Search for the cell housing the specified text and yield its [X, Y] center coordinate. 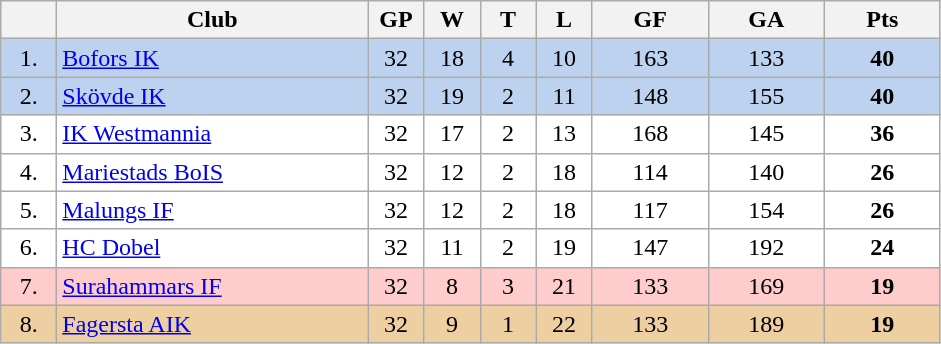
6. [29, 248]
3. [29, 134]
17 [452, 134]
HC Dobel [212, 248]
GA [766, 20]
24 [882, 248]
Bofors IK [212, 58]
10 [564, 58]
1. [29, 58]
3 [508, 286]
189 [766, 324]
T [508, 20]
147 [650, 248]
Surahammars IF [212, 286]
Fagersta AIK [212, 324]
Mariestads BoIS [212, 172]
Malungs IF [212, 210]
W [452, 20]
8 [452, 286]
9 [452, 324]
IK Westmannia [212, 134]
114 [650, 172]
140 [766, 172]
1 [508, 324]
163 [650, 58]
Pts [882, 20]
2. [29, 96]
8. [29, 324]
4 [508, 58]
4. [29, 172]
155 [766, 96]
117 [650, 210]
148 [650, 96]
GP [396, 20]
21 [564, 286]
5. [29, 210]
L [564, 20]
Skövde IK [212, 96]
13 [564, 134]
Club [212, 20]
168 [650, 134]
192 [766, 248]
GF [650, 20]
22 [564, 324]
154 [766, 210]
169 [766, 286]
7. [29, 286]
145 [766, 134]
36 [882, 134]
